Extract the (x, y) coordinate from the center of the cell holding the provided text.  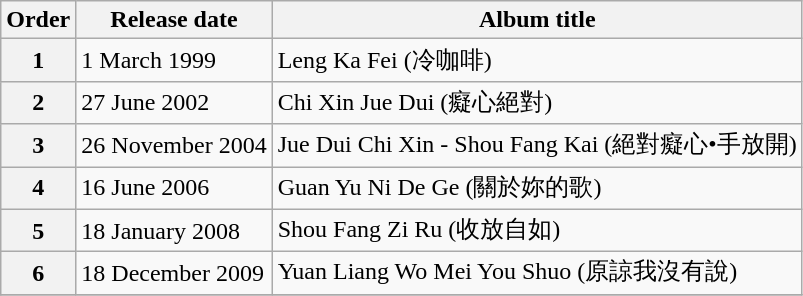
Order (38, 20)
16 June 2006 (174, 188)
6 (38, 274)
5 (38, 230)
Album title (537, 20)
26 November 2004 (174, 146)
27 June 2002 (174, 102)
3 (38, 146)
18 January 2008 (174, 230)
4 (38, 188)
Shou Fang Zi Ru (收放自如) (537, 230)
Guan Yu Ni De Ge (關於妳的歌) (537, 188)
Chi Xin Jue Dui (癡心絕對) (537, 102)
Release date (174, 20)
2 (38, 102)
Leng Ka Fei (冷咖啡) (537, 60)
1 March 1999 (174, 60)
1 (38, 60)
Jue Dui Chi Xin - Shou Fang Kai (絕對癡心•手放開) (537, 146)
18 December 2009 (174, 274)
Yuan Liang Wo Mei You Shuo (原諒我沒有說) (537, 274)
